Detect which cell encompasses the target text, then output its [x, y] center coordinate. 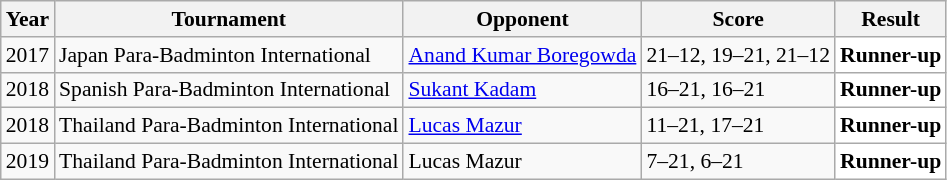
Opponent [522, 19]
Spanish Para-Badminton International [228, 90]
Result [890, 19]
7–21, 6–21 [738, 162]
21–12, 19–21, 21–12 [738, 55]
2019 [28, 162]
Anand Kumar Boregowda [522, 55]
11–21, 17–21 [738, 126]
Year [28, 19]
Tournament [228, 19]
2017 [28, 55]
16–21, 16–21 [738, 90]
Sukant Kadam [522, 90]
Score [738, 19]
Japan Para-Badminton International [228, 55]
